Scan for the cell matching the given text and deliver its [x, y] coordinate at center. 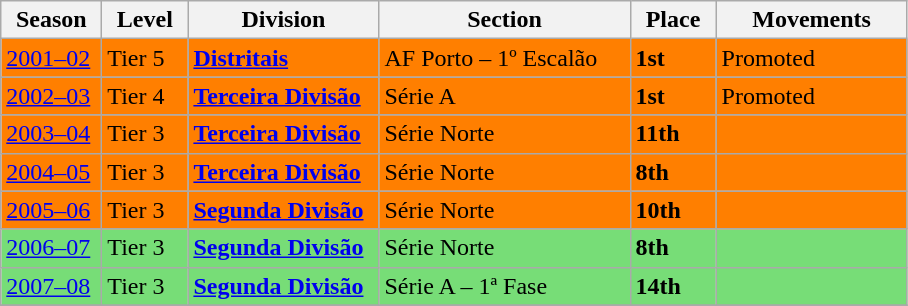
2001–02 [52, 58]
Place [673, 20]
Level [145, 20]
10th [673, 210]
2003–04 [52, 134]
Section [504, 20]
2005–06 [52, 210]
Tier 4 [145, 96]
2002–03 [52, 96]
Season [52, 20]
2004–05 [52, 172]
Tier 5 [145, 58]
Distritais [284, 58]
11th [673, 134]
Série A – 1ª Fase [504, 286]
14th [673, 286]
Division [284, 20]
AF Porto – 1º Escalão [504, 58]
2006–07 [52, 248]
2007–08 [52, 286]
Movements [812, 20]
Série A [504, 96]
